For the text-containing cell, return its midpoint in [x, y] coordinate format. 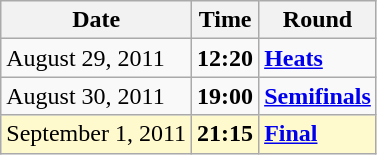
12:20 [226, 58]
August 30, 2011 [96, 96]
Heats [318, 58]
Round [318, 20]
September 1, 2011 [96, 134]
Final [318, 134]
Time [226, 20]
Date [96, 20]
21:15 [226, 134]
Semifinals [318, 96]
19:00 [226, 96]
August 29, 2011 [96, 58]
